Find where the given text appears and provide that cell's center as (x, y) coordinate. 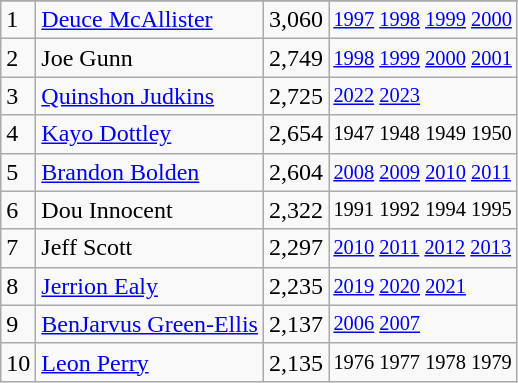
Deuce McAllister (150, 20)
Joe Gunn (150, 58)
1991 1992 1994 1995 (423, 210)
2,135 (296, 362)
3 (18, 96)
2,322 (296, 210)
3,060 (296, 20)
9 (18, 324)
2022 2023 (423, 96)
Leon Perry (150, 362)
2008 2009 2010 2011 (423, 172)
Brandon Bolden (150, 172)
8 (18, 286)
Quinshon Judkins (150, 96)
5 (18, 172)
2,725 (296, 96)
2,235 (296, 286)
7 (18, 248)
Kayo Dottley (150, 134)
2,137 (296, 324)
Dou Innocent (150, 210)
1976 1977 1978 1979 (423, 362)
1947 1948 1949 1950 (423, 134)
10 (18, 362)
2,604 (296, 172)
1998 1999 2000 2001 (423, 58)
2,749 (296, 58)
Jerrion Ealy (150, 286)
1 (18, 20)
2019 2020 2021 (423, 286)
2,297 (296, 248)
Jeff Scott (150, 248)
BenJarvus Green-Ellis (150, 324)
1997 1998 1999 2000 (423, 20)
2 (18, 58)
2006 2007 (423, 324)
4 (18, 134)
2010 2011 2012 2013 (423, 248)
6 (18, 210)
2,654 (296, 134)
